Scan for the cell matching the given text and deliver its [x, y] coordinate at center. 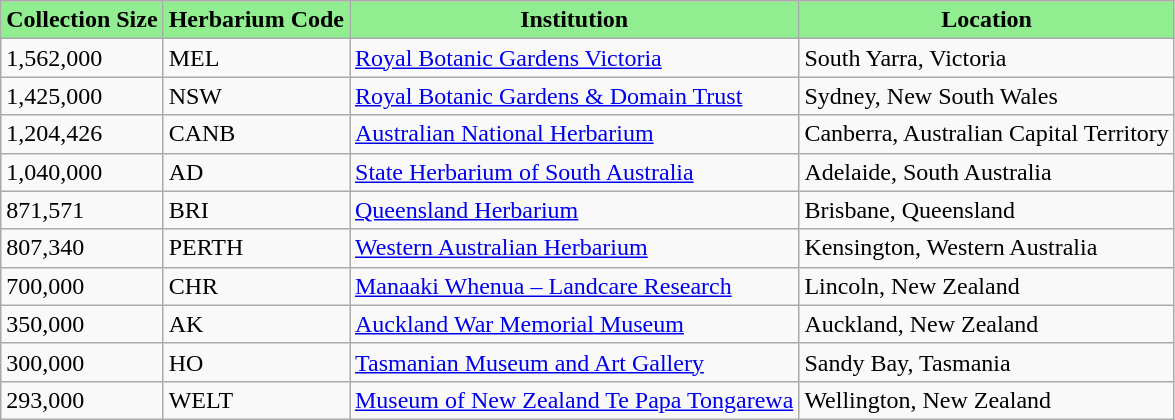
Royal Botanic Gardens & Domain Trust [574, 96]
1,040,000 [82, 172]
Auckland War Memorial Museum [574, 324]
Collection Size [82, 20]
South Yarra, Victoria [986, 58]
Auckland, New Zealand [986, 324]
PERTH [256, 248]
Sydney, New South Wales [986, 96]
700,000 [82, 286]
Brisbane, Queensland [986, 210]
Lincoln, New Zealand [986, 286]
BRI [256, 210]
MEL [256, 58]
350,000 [82, 324]
Canberra, Australian Capital Territory [986, 134]
Queensland Herbarium [574, 210]
Royal Botanic Gardens Victoria [574, 58]
Museum of New Zealand Te Papa Tongarewa [574, 400]
State Herbarium of South Australia [574, 172]
AK [256, 324]
Western Australian Herbarium [574, 248]
CANB [256, 134]
1,562,000 [82, 58]
Tasmanian Museum and Art Gallery [574, 362]
Institution [574, 20]
Adelaide, South Australia [986, 172]
CHR [256, 286]
WELT [256, 400]
Manaaki Whenua – Landcare Research [574, 286]
293,000 [82, 400]
1,204,426 [82, 134]
Sandy Bay, Tasmania [986, 362]
Wellington, New Zealand [986, 400]
AD [256, 172]
871,571 [82, 210]
NSW [256, 96]
300,000 [82, 362]
Location [986, 20]
Kensington, Western Australia [986, 248]
HO [256, 362]
Australian National Herbarium [574, 134]
Herbarium Code [256, 20]
1,425,000 [82, 96]
807,340 [82, 248]
